Output the (X, Y) coordinate of the center of the cell containing the given text.  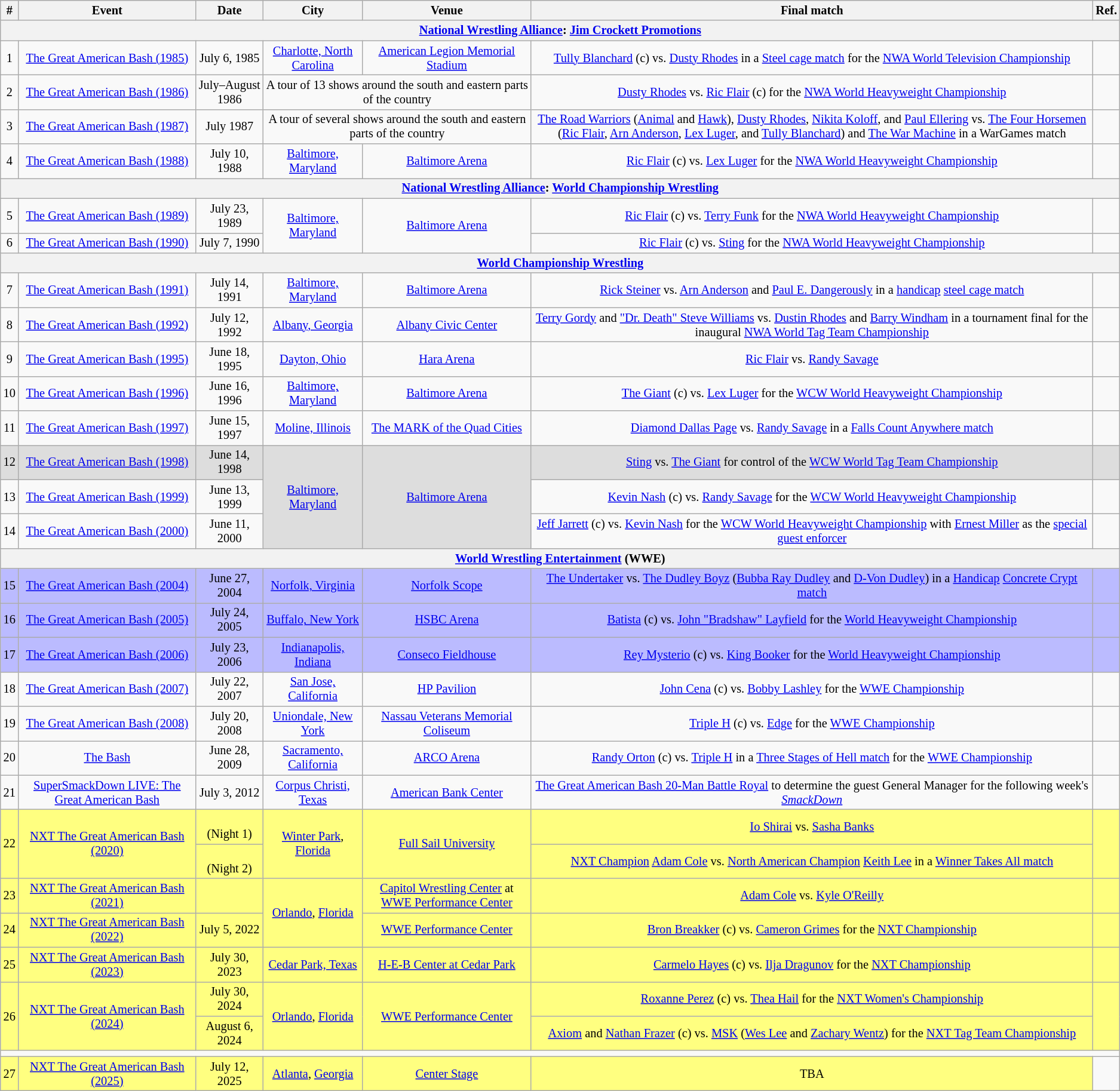
July 23, 1989 (229, 216)
July 12, 1992 (229, 325)
Atlanta, Georgia (313, 1074)
14 (10, 531)
The Great American Bash (1987) (108, 127)
The Great American Bash (2004) (108, 586)
HSBC Arena (447, 620)
7 (10, 290)
17 (10, 654)
(Night 2) (229, 861)
The Giant (c) vs. Lex Luger for the WCW World Heavyweight Championship (812, 394)
NXT The Great American Bash (2020) (108, 843)
Ric Flair (c) vs. Lex Luger for the NWA World Heavyweight Championship (812, 161)
NXT The Great American Bash (2025) (108, 1074)
July 12, 2025 (229, 1074)
22 (10, 843)
The Great American Bash (1990) (108, 243)
July 10, 1988 (229, 161)
Uniondale, New York (313, 723)
Corpus Christi, Texas (313, 792)
Ric Flair (c) vs. Terry Funk for the NWA World Heavyweight Championship (812, 216)
16 (10, 620)
Randy Orton (c) vs. Triple H in a Three Stages of Hell match for the WWE Championship (812, 758)
Tully Blanchard (c) vs. Dusty Rhodes in a Steel cage match for the NWA World Television Championship (812, 58)
8 (10, 325)
July 20, 2008 (229, 723)
The Great American Bash (2005) (108, 620)
Bron Breakker (c) vs. Cameron Grimes for the NXT Championship (812, 930)
July 1987 (229, 127)
Final match (812, 10)
HP Pavilion (447, 689)
Ric Flair vs. Randy Savage (812, 359)
The Great American Bash (1995) (108, 359)
H-E-B Center at Cedar Park (447, 964)
June 18, 1995 (229, 359)
Ref. (1106, 10)
Albany Civic Center (447, 325)
Roxanne Perez (c) vs. Thea Hail for the NXT Women's Championship (812, 999)
Dusty Rhodes vs. Ric Flair (c) for the NWA World Heavyweight Championship (812, 92)
23 (10, 896)
June 16, 1996 (229, 394)
NXT The Great American Bash (2022) (108, 930)
The Great American Bash (1989) (108, 216)
The Great American Bash (1992) (108, 325)
Norfolk Scope (447, 586)
The Great American Bash (1985) (108, 58)
June 28, 2009 (229, 758)
The Great American Bash (2007) (108, 689)
25 (10, 964)
June 14, 1998 (229, 462)
American Bank Center (447, 792)
21 (10, 792)
Hara Arena (447, 359)
Carmelo Hayes (c) vs. Ilja Dragunov for the NXT Championship (812, 964)
July 3, 2012 (229, 792)
20 (10, 758)
27 (10, 1074)
9 (10, 359)
Venue (447, 10)
July 30, 2024 (229, 999)
American Legion Memorial Stadium (447, 58)
July–August 1986 (229, 92)
Indianapolis, Indiana (313, 654)
18 (10, 689)
The Great American Bash (1997) (108, 428)
2 (10, 92)
August 6, 2024 (229, 1033)
NXT Champion Adam Cole vs. North American Champion Keith Lee in a Winner Takes All match (812, 861)
19 (10, 723)
San Jose, California (313, 689)
Adam Cole vs. Kyle O'Reilly (812, 896)
4 (10, 161)
Triple H (c) vs. Edge for the WWE Championship (812, 723)
TBA (812, 1074)
World Wrestling Entertainment (WWE) (560, 558)
Diamond Dallas Page vs. Randy Savage in a Falls Count Anywhere match (812, 428)
Batista (c) vs. John "Bradshaw" Layfield for the World Heavyweight Championship (812, 620)
Io Shirai vs. Sasha Banks (812, 826)
Rick Steiner vs. Arn Anderson and Paul E. Dangerously in a handicap steel cage match (812, 290)
SuperSmackDown LIVE: The Great American Bash (108, 792)
Capitol Wrestling Center at WWE Performance Center (447, 896)
July 24, 2005 (229, 620)
NXT The Great American Bash (2021) (108, 896)
6 (10, 243)
Nassau Veterans Memorial Coliseum (447, 723)
Rey Mysterio (c) vs. King Booker for the World Heavyweight Championship (812, 654)
July 30, 2023 (229, 964)
Full Sail University (447, 843)
13 (10, 497)
Dayton, Ohio (313, 359)
Center Stage (447, 1074)
Moline, Illinois (313, 428)
June 27, 2004 (229, 586)
National Wrestling Alliance: Jim Crockett Promotions (560, 30)
The MARK of the Quad Cities (447, 428)
The Undertaker vs. The Dudley Boyz (Bubba Ray Dudley and D-Von Dudley) in a Handicap Concrete Crypt match (812, 586)
July 22, 2007 (229, 689)
July 14, 1991 (229, 290)
City (313, 10)
24 (10, 930)
3 (10, 127)
John Cena (c) vs. Bobby Lashley for the WWE Championship (812, 689)
Jeff Jarrett (c) vs. Kevin Nash for the WCW World Heavyweight Championship with Ernest Miller as the special guest enforcer (812, 531)
The Great American Bash (1986) (108, 92)
Sacramento, California (313, 758)
Cedar Park, Texas (313, 964)
A tour of 13 shows around the south and eastern parts of the country (398, 92)
NXT The Great American Bash (2024) (108, 1016)
The Great American Bash (1998) (108, 462)
Charlotte, North Carolina (313, 58)
Axiom and Nathan Frazer (c) vs. MSK (Wes Lee and Zachary Wentz) for the NXT Tag Team Championship (812, 1033)
26 (10, 1016)
National Wrestling Alliance: World Championship Wrestling (560, 188)
July 7, 1990 (229, 243)
The Great American Bash (1988) (108, 161)
Winter Park, Florida (313, 843)
Ric Flair (c) vs. Sting for the NWA World Heavyweight Championship (812, 243)
A tour of several shows around the south and eastern parts of the country (398, 127)
Kevin Nash (c) vs. Randy Savage for the WCW World Heavyweight Championship (812, 497)
Conseco Fieldhouse (447, 654)
NXT The Great American Bash (2023) (108, 964)
# (10, 10)
The Great American Bash (1991) (108, 290)
15 (10, 586)
Date (229, 10)
June 11, 2000 (229, 531)
July 6, 1985 (229, 58)
Buffalo, New York (313, 620)
The Great American Bash (2000) (108, 531)
Norfolk, Virginia (313, 586)
5 (10, 216)
10 (10, 394)
The Great American Bash 20-Man Battle Royal to determine the guest General Manager for the following week's SmackDown (812, 792)
The Great American Bash (2006) (108, 654)
11 (10, 428)
July 5, 2022 (229, 930)
The Great American Bash (1999) (108, 497)
(Night 1) (229, 826)
Albany, Georgia (313, 325)
The Great American Bash (2008) (108, 723)
1 (10, 58)
12 (10, 462)
ARCO Arena (447, 758)
The Great American Bash (1996) (108, 394)
June 15, 1997 (229, 428)
World Championship Wrestling (560, 263)
Sting vs. The Giant for control of the WCW World Tag Team Championship (812, 462)
June 13, 1999 (229, 497)
Event (108, 10)
The Bash (108, 758)
July 23, 2006 (229, 654)
